Return the (X, Y) coordinate for the center point of the cell that contains the specified text.  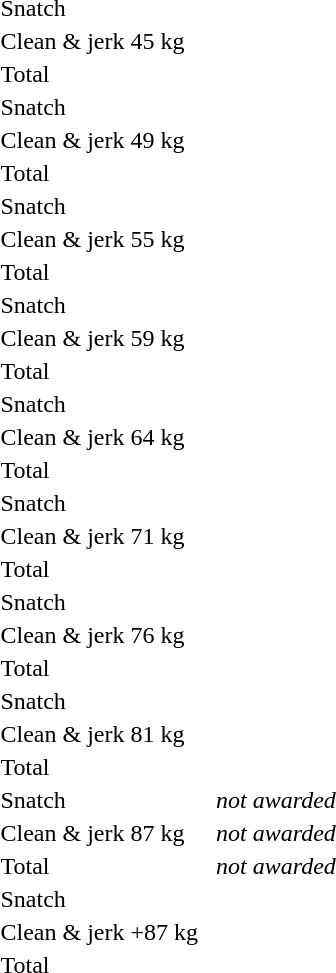
55 kg (164, 239)
64 kg (164, 437)
87 kg (164, 833)
81 kg (164, 734)
49 kg (164, 140)
71 kg (164, 536)
76 kg (164, 635)
59 kg (164, 338)
